From the cell containing the given text, extract its center point as (x, y) coordinate. 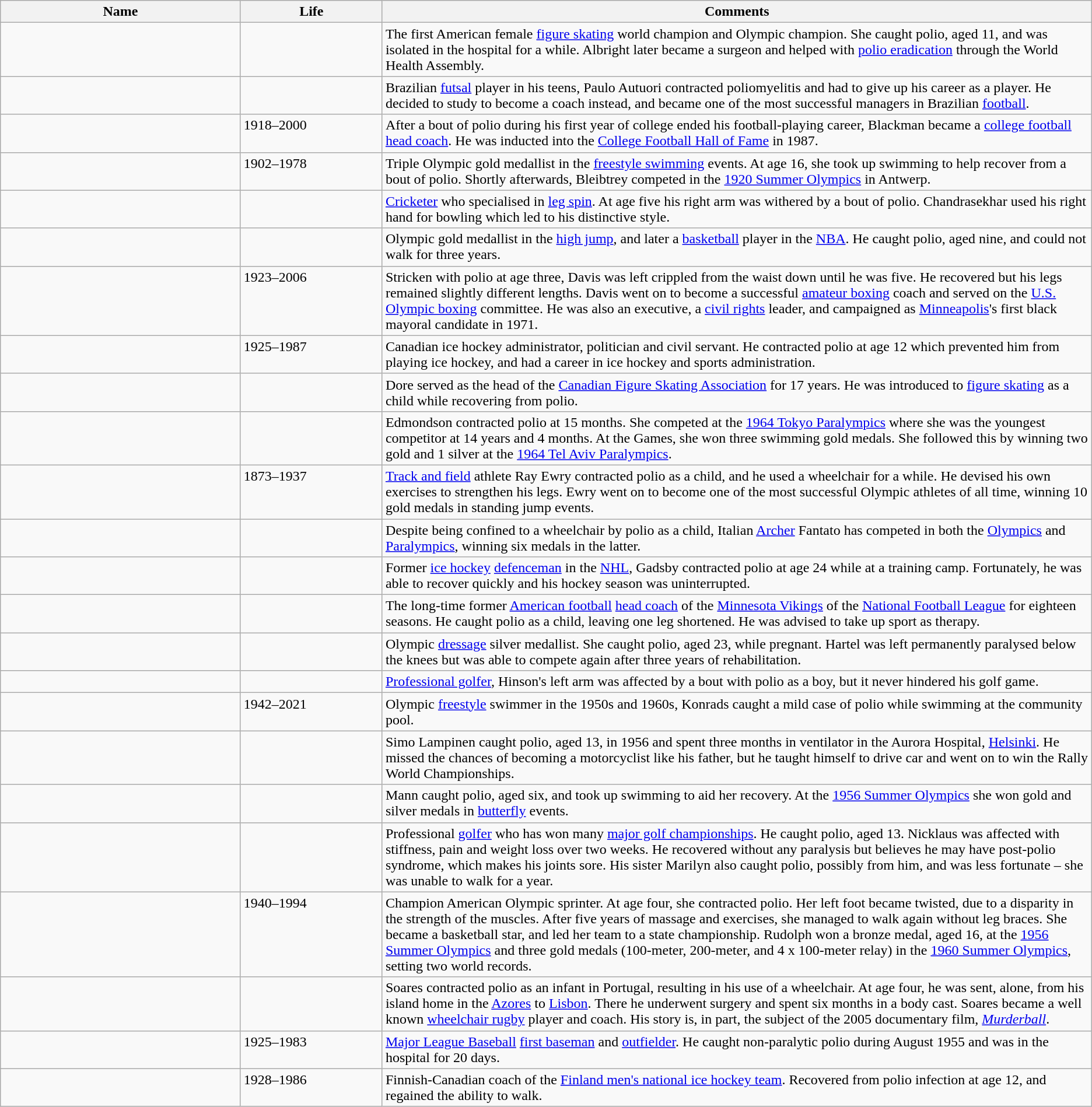
1925–1987 (311, 355)
Name (120, 12)
1923–2006 (311, 301)
Comments (737, 12)
Life (311, 12)
Olympic gold medallist in the high jump, and later a basketball player in the NBA. He caught polio, aged nine, and could not walk for three years. (737, 247)
Major League Baseball first baseman and outfielder. He caught non-paralytic polio during August 1955 and was in the hospital for 20 days. (737, 1050)
Finnish-Canadian coach of the Finland men's national ice hockey team. Recovered from polio infection at age 12, and regained the ability to walk. (737, 1087)
1918–2000 (311, 133)
1940–1994 (311, 934)
Olympic freestyle swimmer in the 1950s and 1960s, Konrads caught a mild case of polio while swimming at the community pool. (737, 712)
1942–2021 (311, 712)
1925–1983 (311, 1050)
1928–1986 (311, 1087)
Professional golfer, Hinson's left arm was affected by a bout with polio as a boy, but it never hindered his golf game. (737, 682)
1873–1937 (311, 492)
1902–1978 (311, 171)
